Scan for the cell matching the given text and deliver its (x, y) coordinate at center. 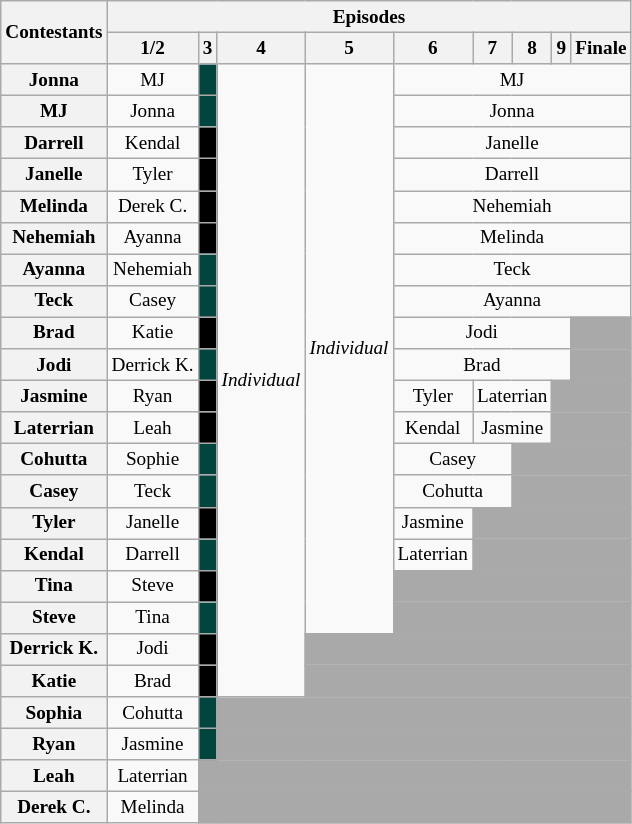
7 (492, 48)
4 (261, 48)
Episodes (369, 17)
9 (562, 48)
1/2 (152, 48)
Sophia (54, 713)
Contestants (54, 32)
6 (432, 48)
3 (208, 48)
Sophie (152, 460)
Finale (601, 48)
8 (532, 48)
5 (349, 48)
